Locate the cell with the specified text and output its [X, Y] center coordinate. 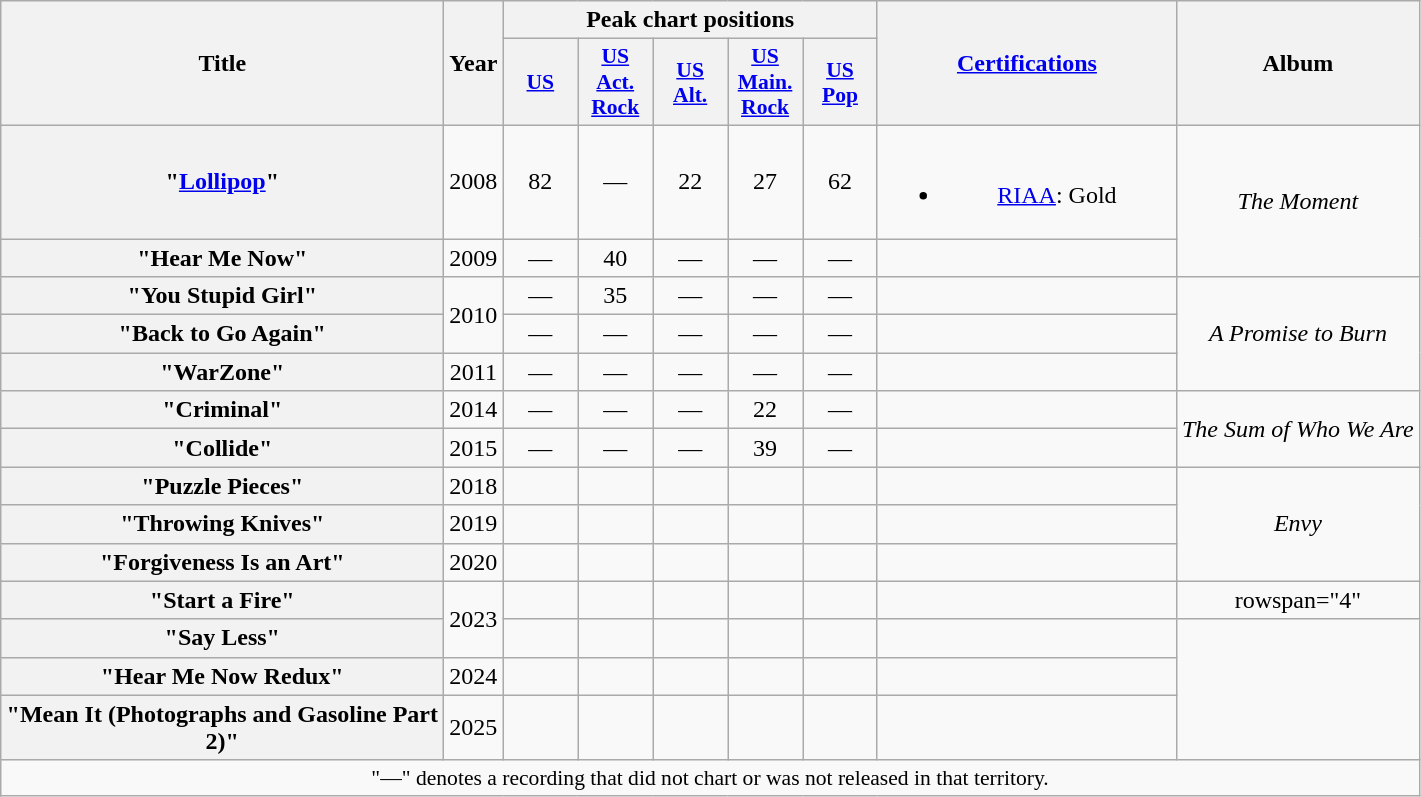
62 [840, 182]
Title [222, 64]
40 [616, 257]
"Collide" [222, 448]
2023 [474, 619]
Peak chart positions [690, 20]
"Throwing Knives" [222, 524]
"—" denotes a recording that did not chart or was not released in that territory. [710, 778]
Certifications [1026, 64]
"Say Less" [222, 638]
"Hear Me Now Redux" [222, 676]
US Act. Rock [616, 82]
2011 [474, 372]
rowspan="4" [1298, 600]
2009 [474, 257]
"Lollipop" [222, 182]
Album [1298, 64]
2018 [474, 486]
2019 [474, 524]
2020 [474, 562]
"Start a Fire" [222, 600]
"You Stupid Girl" [222, 296]
2015 [474, 448]
Envy [1298, 524]
"Forgiveness Is an Art" [222, 562]
Year [474, 64]
"WarZone" [222, 372]
"Puzzle Pieces" [222, 486]
USAlt. [690, 82]
USPop [840, 82]
A Promise to Burn [1298, 334]
"Criminal" [222, 410]
US [540, 82]
"Back to Go Again" [222, 334]
82 [540, 182]
39 [766, 448]
USMain.Rock [766, 82]
2010 [474, 315]
The Sum of Who We Are [1298, 429]
"Hear Me Now" [222, 257]
2025 [474, 728]
The Moment [1298, 200]
27 [766, 182]
2008 [474, 182]
RIAA: Gold [1026, 182]
2024 [474, 676]
2014 [474, 410]
"Mean It (Photographs and Gasoline Part 2)" [222, 728]
35 [616, 296]
